Find where the given text appears and provide that cell's center as (x, y) coordinate. 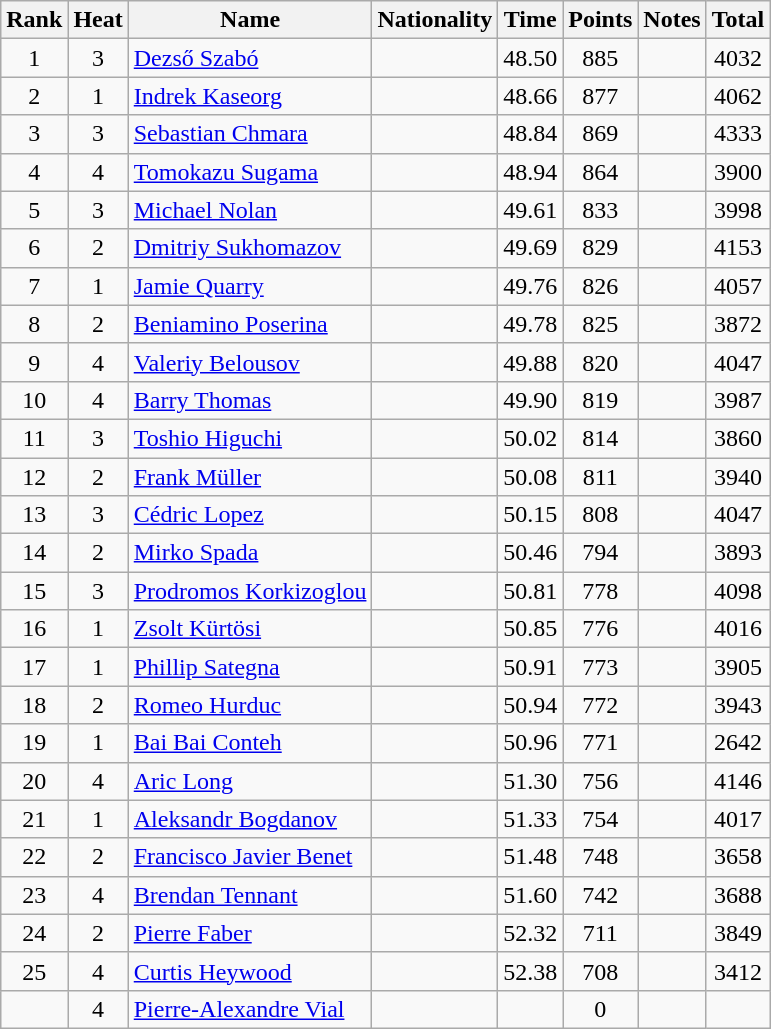
50.46 (530, 553)
Francisco Javier Benet (250, 857)
Sebastian Chmara (250, 134)
50.94 (530, 705)
18 (34, 705)
Jamie Quarry (250, 286)
833 (600, 210)
3905 (738, 667)
811 (600, 477)
820 (600, 362)
3849 (738, 933)
49.76 (530, 286)
Aric Long (250, 781)
819 (600, 400)
3412 (738, 971)
48.84 (530, 134)
49.61 (530, 210)
Tomokazu Sugama (250, 172)
49.88 (530, 362)
10 (34, 400)
Frank Müller (250, 477)
0 (600, 1009)
50.02 (530, 438)
4032 (738, 58)
Valeriy Belousov (250, 362)
20 (34, 781)
4333 (738, 134)
Total (738, 20)
869 (600, 134)
3893 (738, 553)
Notes (672, 20)
Nationality (435, 20)
794 (600, 553)
51.60 (530, 895)
Beniamino Poserina (250, 324)
826 (600, 286)
Brendan Tennant (250, 895)
814 (600, 438)
52.38 (530, 971)
3940 (738, 477)
Cédric Lopez (250, 515)
Prodromos Korkizoglou (250, 591)
Mirko Spada (250, 553)
5 (34, 210)
51.48 (530, 857)
808 (600, 515)
48.66 (530, 96)
15 (34, 591)
4057 (738, 286)
52.32 (530, 933)
864 (600, 172)
49.90 (530, 400)
Name (250, 20)
3987 (738, 400)
12 (34, 477)
16 (34, 629)
Dezső Szabó (250, 58)
4062 (738, 96)
Pierre Faber (250, 933)
Phillip Sategna (250, 667)
48.50 (530, 58)
Bai Bai Conteh (250, 743)
773 (600, 667)
877 (600, 96)
772 (600, 705)
19 (34, 743)
3943 (738, 705)
49.69 (530, 248)
778 (600, 591)
Time (530, 20)
50.81 (530, 591)
Curtis Heywood (250, 971)
25 (34, 971)
17 (34, 667)
711 (600, 933)
754 (600, 819)
3688 (738, 895)
13 (34, 515)
776 (600, 629)
3872 (738, 324)
50.85 (530, 629)
748 (600, 857)
4146 (738, 781)
4016 (738, 629)
Heat (98, 20)
Pierre-Alexandre Vial (250, 1009)
Dmitriy Sukhomazov (250, 248)
3998 (738, 210)
21 (34, 819)
8 (34, 324)
708 (600, 971)
Aleksandr Bogdanov (250, 819)
Romeo Hurduc (250, 705)
9 (34, 362)
49.78 (530, 324)
51.33 (530, 819)
771 (600, 743)
4153 (738, 248)
742 (600, 895)
50.91 (530, 667)
Barry Thomas (250, 400)
Michael Nolan (250, 210)
885 (600, 58)
Zsolt Kürtösi (250, 629)
756 (600, 781)
825 (600, 324)
11 (34, 438)
50.08 (530, 477)
3900 (738, 172)
50.96 (530, 743)
Points (600, 20)
Toshio Higuchi (250, 438)
24 (34, 933)
7 (34, 286)
23 (34, 895)
14 (34, 553)
4017 (738, 819)
48.94 (530, 172)
Indrek Kaseorg (250, 96)
50.15 (530, 515)
51.30 (530, 781)
3860 (738, 438)
22 (34, 857)
6 (34, 248)
Rank (34, 20)
829 (600, 248)
4098 (738, 591)
3658 (738, 857)
2642 (738, 743)
